Locate the cell with the specified text and output its [x, y] center coordinate. 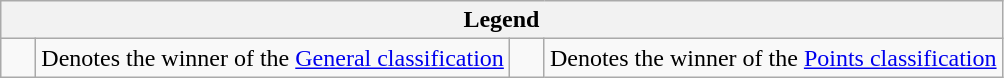
Legend [502, 20]
Denotes the winner of the General classification [273, 58]
Denotes the winner of the Points classification [773, 58]
